For the text-containing cell, return its midpoint in [X, Y] coordinate format. 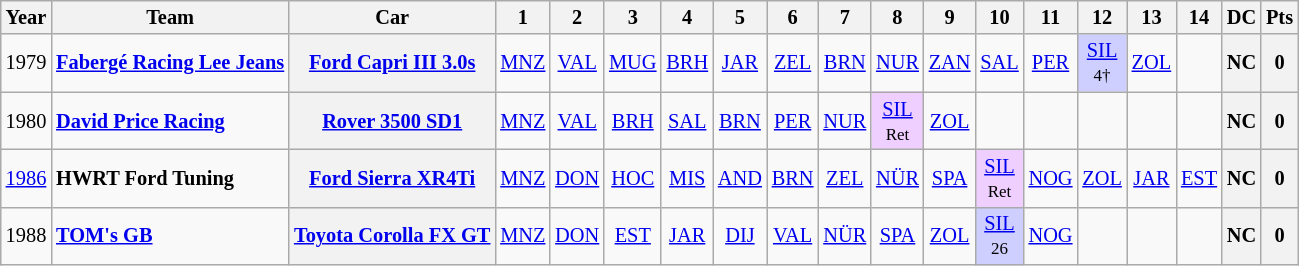
SIL4† [1102, 63]
11 [1051, 17]
HOC [632, 178]
12 [1102, 17]
Team [170, 17]
2 [577, 17]
MUG [632, 63]
Toyota Corolla FX GT [392, 236]
1988 [26, 236]
MIS [687, 178]
Ford Sierra XR4Ti [392, 178]
1979 [26, 63]
4 [687, 17]
8 [898, 17]
6 [793, 17]
ZAN [950, 63]
Car [392, 17]
TOM's GB [170, 236]
14 [1199, 17]
SIL26 [999, 236]
7 [844, 17]
David Price Racing [170, 121]
Year [26, 17]
Ford Capri III 3.0s [392, 63]
1986 [26, 178]
10 [999, 17]
13 [1152, 17]
Pts [1280, 17]
AND [740, 178]
Fabergé Racing Lee Jeans [170, 63]
DC [1242, 17]
1980 [26, 121]
1 [522, 17]
Rover 3500 SD1 [392, 121]
HWRT Ford Tuning [170, 178]
5 [740, 17]
9 [950, 17]
DIJ [740, 236]
3 [632, 17]
